For the text-containing cell, return its midpoint in [X, Y] coordinate format. 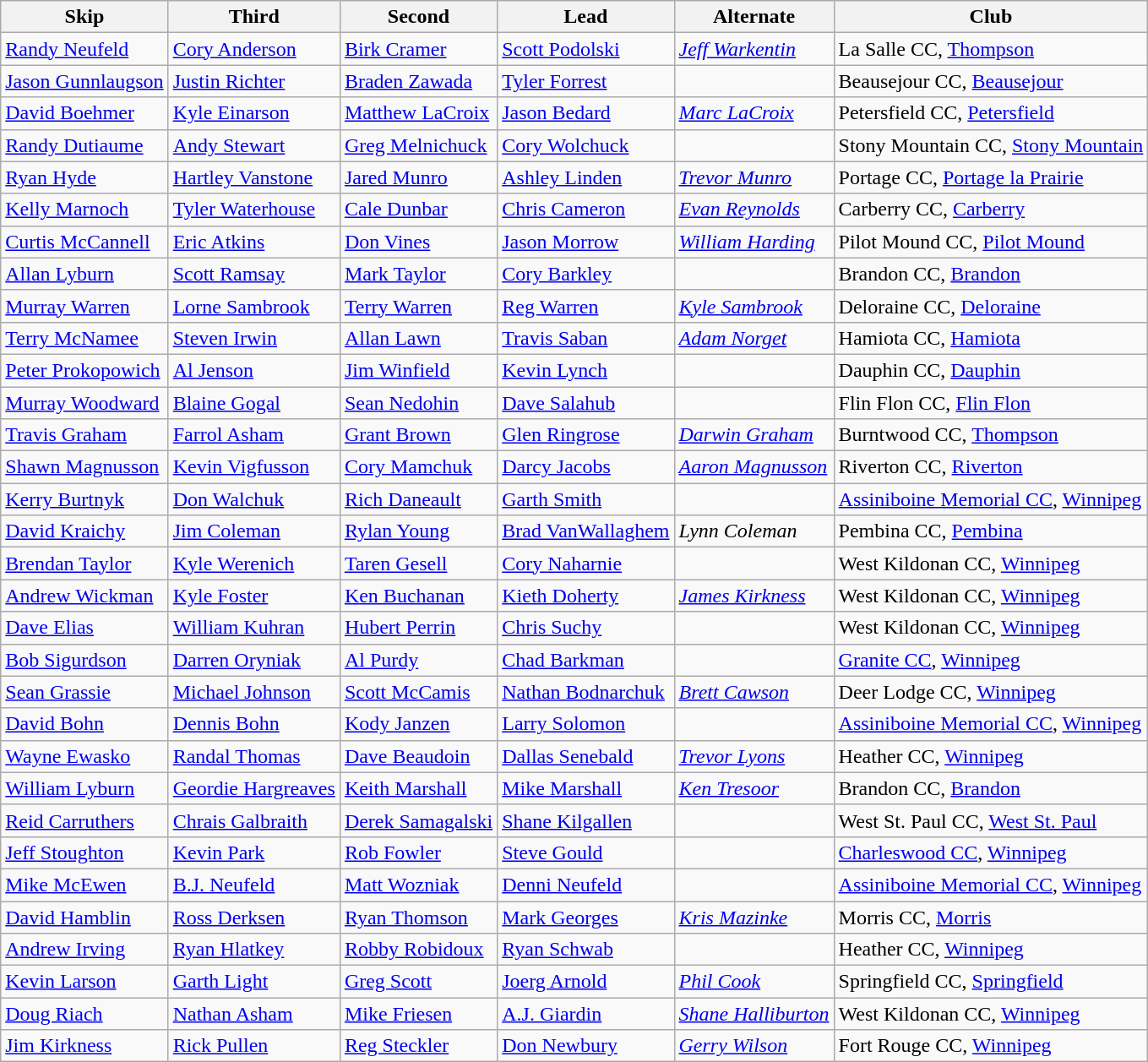
Pilot Mound CC, Pilot Mound [991, 242]
Cale Dunbar [418, 210]
Kyle Foster [253, 596]
Dave Salahub [586, 403]
Ken Tresoor [754, 788]
Ryan Hlatkey [253, 950]
Shawn Magnusson [84, 467]
Kyle Werenich [253, 564]
Mark Taylor [418, 274]
Garth Smith [586, 499]
Ken Buchanan [418, 596]
Lynn Coleman [754, 531]
James Kirkness [754, 596]
Scott McCamis [418, 692]
Braden Zawada [418, 81]
Murray Woodward [84, 403]
Ross Derksen [253, 917]
Steve Gould [586, 852]
Denni Neufeld [586, 885]
Fort Rouge CC, Winnipeg [991, 1046]
Travis Saban [586, 338]
Phil Cook [754, 982]
David Bohn [84, 724]
Jim Winfield [418, 370]
Chris Suchy [586, 628]
Sean Grassie [84, 692]
Kerry Burtnyk [84, 499]
Joerg Arnold [586, 982]
Don Walchuk [253, 499]
Blaine Gogal [253, 403]
Evan Reynolds [754, 210]
Peter Prokopowich [84, 370]
Kelly Marnoch [84, 210]
Trevor Lyons [754, 756]
Jason Morrow [586, 242]
Jared Munro [418, 177]
Greg Scott [418, 982]
Eric Atkins [253, 242]
Allan Lawn [418, 338]
Beausejour CC, Beausejour [991, 81]
Gerry Wilson [754, 1046]
Burntwood CC, Thompson [991, 435]
Randal Thomas [253, 756]
Travis Graham [84, 435]
Allan Lyburn [84, 274]
Matt Wozniak [418, 885]
Scott Podolski [586, 49]
Birk Cramer [418, 49]
Farrol Asham [253, 435]
Third [253, 17]
Chad Barkman [586, 660]
Morris CC, Morris [991, 917]
Reg Steckler [418, 1046]
Flin Flon CC, Flin Flon [991, 403]
Kevin Lynch [586, 370]
Second [418, 17]
Cory Barkley [586, 274]
Sean Nedohin [418, 403]
Granite CC, Winnipeg [991, 660]
Dallas Senebald [586, 756]
Marc LaCroix [754, 113]
Kevin Park [253, 852]
Riverton CC, Riverton [991, 467]
West St. Paul CC, West St. Paul [991, 820]
Skip [84, 17]
David Hamblin [84, 917]
Dave Beaudoin [418, 756]
Brad VanWallaghem [586, 531]
Wayne Ewasko [84, 756]
Petersfield CC, Petersfield [991, 113]
Jason Gunnlaugson [84, 81]
Randy Neufeld [84, 49]
William Harding [754, 242]
Kieth Doherty [586, 596]
William Lyburn [84, 788]
Don Newbury [586, 1046]
Dauphin CC, Dauphin [991, 370]
La Salle CC, Thompson [991, 49]
Cory Naharnie [586, 564]
Deloraine CC, Deloraine [991, 306]
Springfield CC, Springfield [991, 982]
Jeff Stoughton [84, 852]
Chrais Galbraith [253, 820]
Stony Mountain CC, Stony Mountain [991, 145]
Rick Pullen [253, 1046]
Rich Daneault [418, 499]
Geordie Hargreaves [253, 788]
Darren Oryniak [253, 660]
Carberry CC, Carberry [991, 210]
Terry Warren [418, 306]
Kevin Larson [84, 982]
Steven Irwin [253, 338]
Dave Elias [84, 628]
Ryan Hyde [84, 177]
Reid Carruthers [84, 820]
Terry McNamee [84, 338]
Reg Warren [586, 306]
Matthew LaCroix [418, 113]
B.J. Neufeld [253, 885]
Shane Kilgallen [586, 820]
Scott Ramsay [253, 274]
Ryan Schwab [586, 950]
Portage CC, Portage la Prairie [991, 177]
Chris Cameron [586, 210]
Greg Melnichuck [418, 145]
Larry Solomon [586, 724]
Mike Friesen [418, 1014]
Doug Riach [84, 1014]
Trevor Munro [754, 177]
Cory Wolchuck [586, 145]
Cory Mamchuk [418, 467]
Derek Samagalski [418, 820]
David Kraichy [84, 531]
Jason Bedard [586, 113]
Justin Richter [253, 81]
Rob Fowler [418, 852]
Keith Marshall [418, 788]
Ashley Linden [586, 177]
Al Purdy [418, 660]
Andy Stewart [253, 145]
Hartley Vanstone [253, 177]
Kody Janzen [418, 724]
Ryan Thomson [418, 917]
Brett Cawson [754, 692]
Alternate [754, 17]
Kris Mazinke [754, 917]
Hubert Perrin [418, 628]
Bob Sigurdson [84, 660]
Robby Robidoux [418, 950]
Nathan Asham [253, 1014]
Al Jenson [253, 370]
Grant Brown [418, 435]
Taren Gesell [418, 564]
Jim Coleman [253, 531]
Garth Light [253, 982]
Lead [586, 17]
Kyle Sambrook [754, 306]
Rylan Young [418, 531]
Lorne Sambrook [253, 306]
Andrew Irving [84, 950]
Curtis McCannell [84, 242]
Aaron Magnusson [754, 467]
Tyler Waterhouse [253, 210]
Don Vines [418, 242]
Darwin Graham [754, 435]
Mike Marshall [586, 788]
Cory Anderson [253, 49]
Randy Dutiaume [84, 145]
Jeff Warkentin [754, 49]
Brendan Taylor [84, 564]
Glen Ringrose [586, 435]
Charleswood CC, Winnipeg [991, 852]
William Kuhran [253, 628]
Hamiota CC, Hamiota [991, 338]
Dennis Bohn [253, 724]
Kevin Vigfusson [253, 467]
Murray Warren [84, 306]
Kyle Einarson [253, 113]
Mark Georges [586, 917]
Mike McEwen [84, 885]
Shane Halliburton [754, 1014]
Pembina CC, Pembina [991, 531]
Darcy Jacobs [586, 467]
Club [991, 17]
Andrew Wickman [84, 596]
Michael Johnson [253, 692]
A.J. Giardin [586, 1014]
Deer Lodge CC, Winnipeg [991, 692]
Adam Norget [754, 338]
Jim Kirkness [84, 1046]
Nathan Bodnarchuk [586, 692]
Tyler Forrest [586, 81]
David Boehmer [84, 113]
